Extract the [x, y] coordinate from the center of the cell holding the provided text.  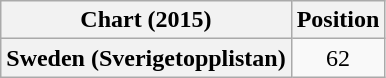
Sweden (Sverigetopplistan) [146, 58]
Chart (2015) [146, 20]
62 [338, 58]
Position [338, 20]
